Locate the cell with the specified text and output its [X, Y] center coordinate. 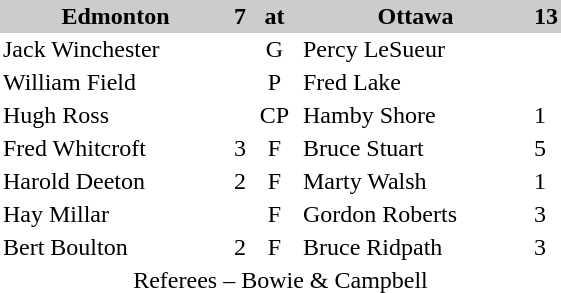
Fred Lake [416, 82]
Ottawa [416, 16]
Hugh Ross [116, 116]
William Field [116, 82]
Hay Millar [116, 214]
5 [546, 148]
Jack Winchester [116, 50]
Edmonton [116, 16]
Percy LeSueur [416, 50]
G [274, 50]
Gordon Roberts [416, 214]
Harold Deeton [116, 182]
13 [546, 16]
Bruce Ridpath [416, 248]
Hamby Shore [416, 116]
CP [274, 116]
at [274, 16]
7 [240, 16]
Bert Boulton [116, 248]
Marty Walsh [416, 182]
Fred Whitcroft [116, 148]
Bruce Stuart [416, 148]
P [274, 82]
